Return (x, y) of the center of cell containing provided text 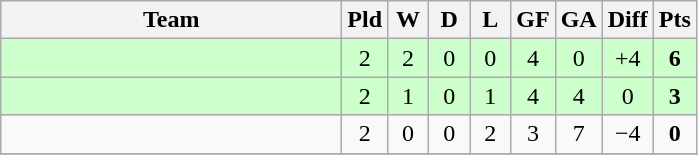
Team (172, 20)
GA (578, 20)
−4 (628, 134)
6 (674, 58)
D (450, 20)
+4 (628, 58)
L (490, 20)
Pts (674, 20)
Diff (628, 20)
Pld (365, 20)
GF (533, 20)
W (408, 20)
7 (578, 134)
